Output the (X, Y) coordinate of the center of the cell containing the given text.  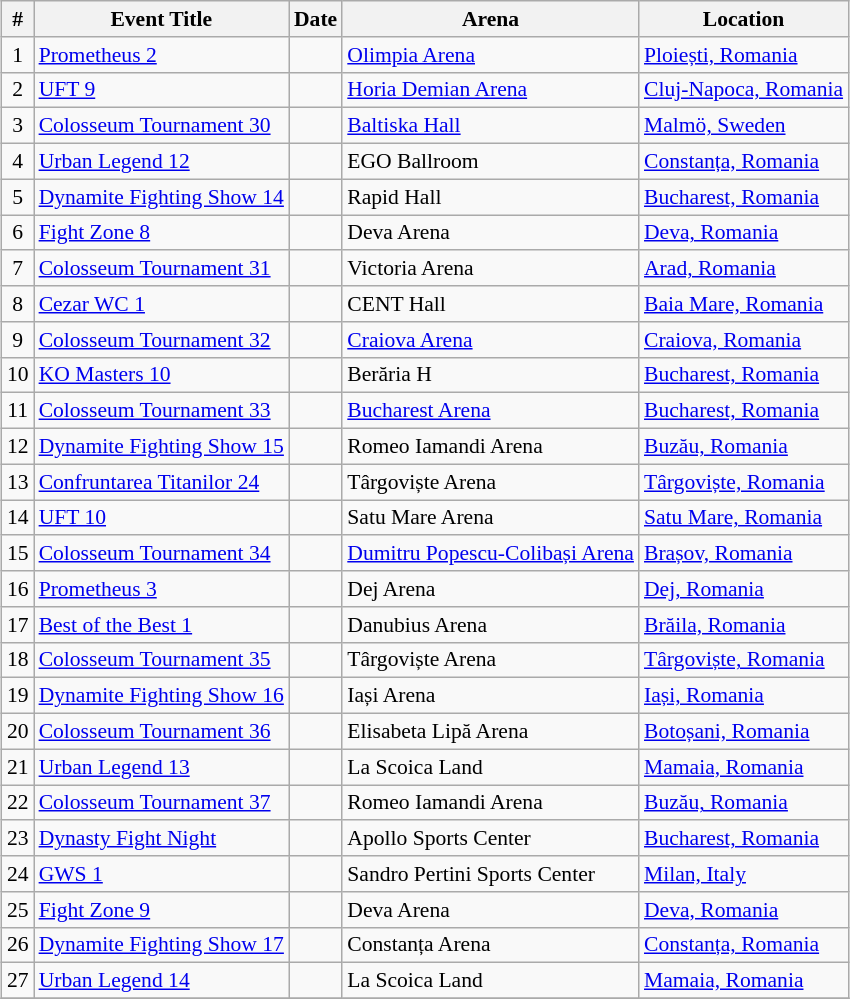
13 (18, 482)
3 (18, 126)
Prometheus 2 (162, 55)
4 (18, 162)
Satu Mare, Romania (744, 518)
21 (18, 767)
Baia Mare, Romania (744, 304)
EGO Ballroom (490, 162)
17 (18, 625)
Dynamite Fighting Show 17 (162, 945)
Location (744, 19)
19 (18, 696)
Malmö, Sweden (744, 126)
Cluj-Napoca, Romania (744, 90)
Cezar WC 1 (162, 304)
Horia Demian Arena (490, 90)
Colosseum Tournament 30 (162, 126)
22 (18, 803)
UFT 10 (162, 518)
Fight Zone 8 (162, 233)
Botoșani, Romania (744, 732)
Ploiești, Romania (744, 55)
CENT Hall (490, 304)
Berăria H (490, 375)
Date (316, 19)
Bucharest Arena (490, 411)
Milan, Italy (744, 874)
1 (18, 55)
Danubius Arena (490, 625)
Iași Arena (490, 696)
GWS 1 (162, 874)
18 (18, 660)
12 (18, 447)
6 (18, 233)
KO Masters 10 (162, 375)
# (18, 19)
Victoria Arena (490, 269)
Sandro Pertini Sports Center (490, 874)
Urban Legend 12 (162, 162)
Craiova Arena (490, 340)
Dej Arena (490, 589)
Dynamite Fighting Show 15 (162, 447)
Colosseum Tournament 34 (162, 554)
Arena (490, 19)
Colosseum Tournament 36 (162, 732)
15 (18, 554)
Dynamite Fighting Show 16 (162, 696)
Dynasty Fight Night (162, 839)
Elisabeta Lipă Arena (490, 732)
Baltiska Hall (490, 126)
Satu Mare Arena (490, 518)
Colosseum Tournament 32 (162, 340)
11 (18, 411)
25 (18, 910)
Colosseum Tournament 31 (162, 269)
Prometheus 3 (162, 589)
Dej, Romania (744, 589)
Arad, Romania (744, 269)
23 (18, 839)
10 (18, 375)
7 (18, 269)
24 (18, 874)
Apollo Sports Center (490, 839)
Brăila, Romania (744, 625)
16 (18, 589)
Iași, Romania (744, 696)
26 (18, 945)
20 (18, 732)
Dumitru Popescu-Colibași Arena (490, 554)
Brașov, Romania (744, 554)
5 (18, 197)
Best of the Best 1 (162, 625)
Confruntarea Titanilor 24 (162, 482)
14 (18, 518)
Urban Legend 13 (162, 767)
Rapid Hall (490, 197)
Event Title (162, 19)
9 (18, 340)
Colosseum Tournament 37 (162, 803)
2 (18, 90)
Colosseum Tournament 33 (162, 411)
Constanța Arena (490, 945)
Craiova, Romania (744, 340)
UFT 9 (162, 90)
Olimpia Arena (490, 55)
27 (18, 981)
8 (18, 304)
Urban Legend 14 (162, 981)
Colosseum Tournament 35 (162, 660)
Dynamite Fighting Show 14 (162, 197)
Fight Zone 9 (162, 910)
